Capture the cell that displays the provided text and extract its [X, Y] central coordinate. 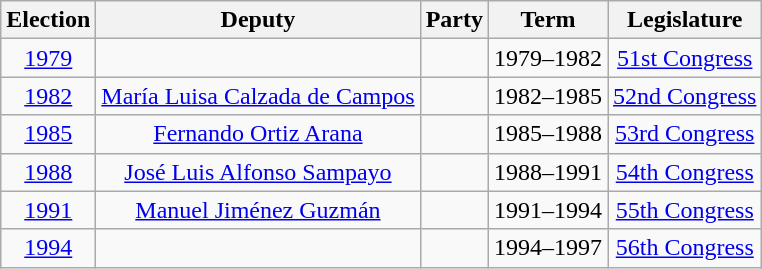
1994–1997 [548, 248]
1979–1982 [548, 58]
José Luis Alfonso Sampayo [258, 172]
1988 [48, 172]
Legislature [685, 20]
56th Congress [685, 248]
1982–1985 [548, 96]
1979 [48, 58]
Election [48, 20]
55th Congress [685, 210]
54th Congress [685, 172]
1985–1988 [548, 134]
1991–1994 [548, 210]
Manuel Jiménez Guzmán [258, 210]
1985 [48, 134]
51st Congress [685, 58]
53rd Congress [685, 134]
Party [454, 20]
Deputy [258, 20]
Fernando Ortiz Arana [258, 134]
1991 [48, 210]
Term [548, 20]
1994 [48, 248]
María Luisa Calzada de Campos [258, 96]
1988–1991 [548, 172]
52nd Congress [685, 96]
1982 [48, 96]
